Extract the [X, Y] coordinate from the center of the cell holding the provided text.  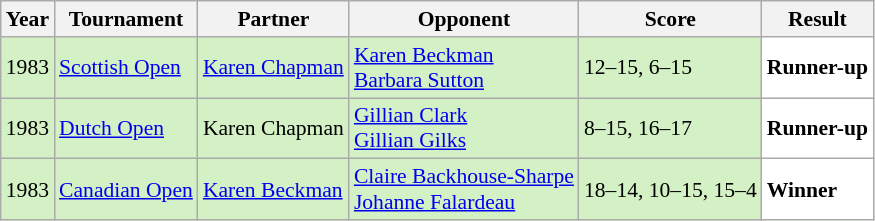
Scottish Open [126, 68]
Canadian Open [126, 190]
Score [670, 19]
Karen Beckman Barbara Sutton [464, 68]
Result [818, 19]
Gillian Clark Gillian Gilks [464, 128]
Year [28, 19]
Karen Beckman [274, 190]
12–15, 6–15 [670, 68]
Partner [274, 19]
Winner [818, 190]
Tournament [126, 19]
Dutch Open [126, 128]
8–15, 16–17 [670, 128]
Claire Backhouse-Sharpe Johanne Falardeau [464, 190]
Opponent [464, 19]
18–14, 10–15, 15–4 [670, 190]
